Pinpoint the cell where the given text exists, returning its [x, y] midpoint coordinate. 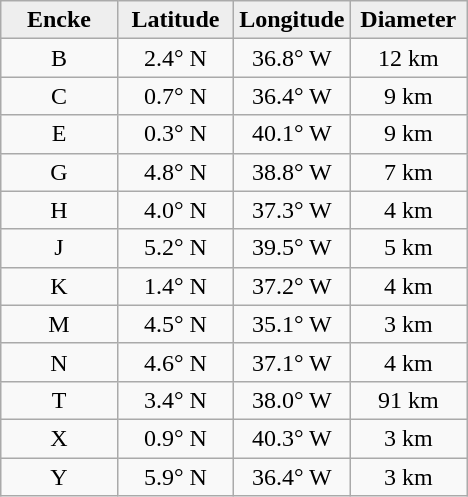
3.4° N [175, 400]
4.0° N [175, 210]
Diameter [408, 20]
1.4° N [175, 286]
Latitude [175, 20]
E [59, 134]
T [59, 400]
40.3° W [292, 438]
0.3° N [175, 134]
40.1° W [292, 134]
0.9° N [175, 438]
91 km [408, 400]
37.2° W [292, 286]
J [59, 248]
35.1° W [292, 324]
Encke [59, 20]
38.0° W [292, 400]
37.1° W [292, 362]
5 km [408, 248]
5.2° N [175, 248]
X [59, 438]
36.8° W [292, 58]
4.6° N [175, 362]
Y [59, 477]
39.5° W [292, 248]
K [59, 286]
N [59, 362]
Longitude [292, 20]
5.9° N [175, 477]
H [59, 210]
M [59, 324]
G [59, 172]
7 km [408, 172]
4.5° N [175, 324]
C [59, 96]
37.3° W [292, 210]
12 km [408, 58]
B [59, 58]
2.4° N [175, 58]
4.8° N [175, 172]
38.8° W [292, 172]
0.7° N [175, 96]
